From the cell containing the given text, extract its center point as [X, Y] coordinate. 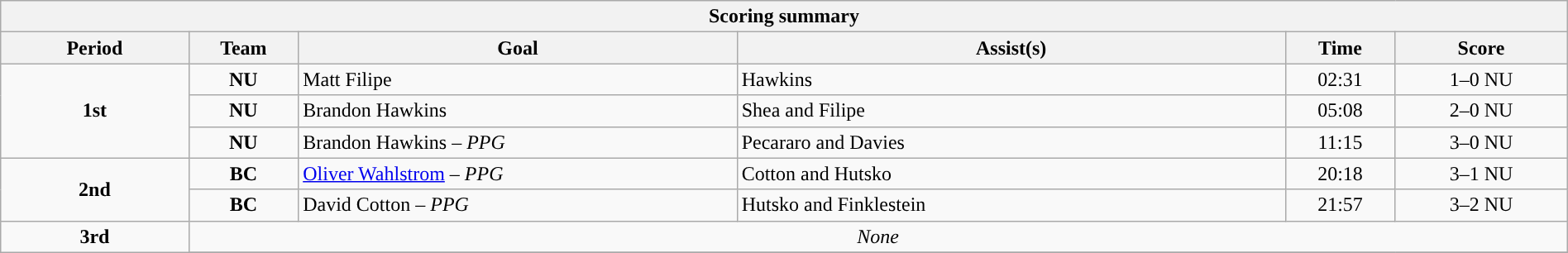
Matt Filipe [518, 79]
Cotton and Hutsko [1011, 174]
1–0 NU [1481, 79]
02:31 [1340, 79]
21:57 [1340, 205]
Goal [518, 48]
20:18 [1340, 174]
Hutsko and Finklestein [1011, 205]
Period [94, 48]
11:15 [1340, 142]
Brandon Hawkins – PPG [518, 142]
Score [1481, 48]
Time [1340, 48]
3–0 NU [1481, 142]
3rd [94, 236]
Assist(s) [1011, 48]
David Cotton – PPG [518, 205]
Oliver Wahlstrom – PPG [518, 174]
3–2 NU [1481, 205]
05:08 [1340, 111]
Pecararo and Davies [1011, 142]
None [878, 236]
1st [94, 111]
Hawkins [1011, 79]
3–1 NU [1481, 174]
2–0 NU [1481, 111]
Shea and Filipe [1011, 111]
Scoring summary [784, 17]
Team [243, 48]
Brandon Hawkins [518, 111]
2nd [94, 189]
